Identify which cell holds the provided text, then report its [X, Y] central coordinate. 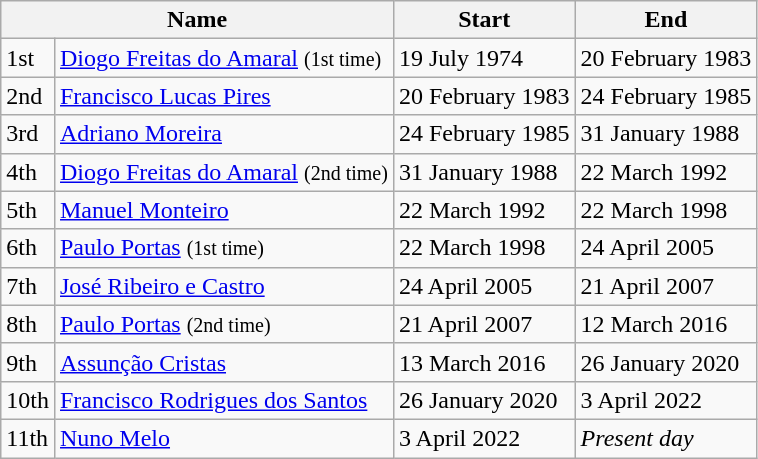
5th [28, 210]
Paulo Portas (2nd time) [224, 324]
11th [28, 438]
10th [28, 400]
Nuno Melo [224, 438]
7th [28, 286]
1st [28, 58]
13 March 2016 [484, 362]
6th [28, 248]
9th [28, 362]
Paulo Portas (1st time) [224, 248]
Assunção Cristas [224, 362]
Francisco Rodrigues dos Santos [224, 400]
Diogo Freitas do Amaral (2nd time) [224, 172]
3rd [28, 134]
Diogo Freitas do Amaral (1st time) [224, 58]
Francisco Lucas Pires [224, 96]
8th [28, 324]
4th [28, 172]
End [666, 20]
Name [198, 20]
12 March 2016 [666, 324]
2nd [28, 96]
José Ribeiro e Castro [224, 286]
Present day [666, 438]
19 July 1974 [484, 58]
Adriano Moreira [224, 134]
Manuel Monteiro [224, 210]
Start [484, 20]
